Return (x, y) of the center of cell containing provided text 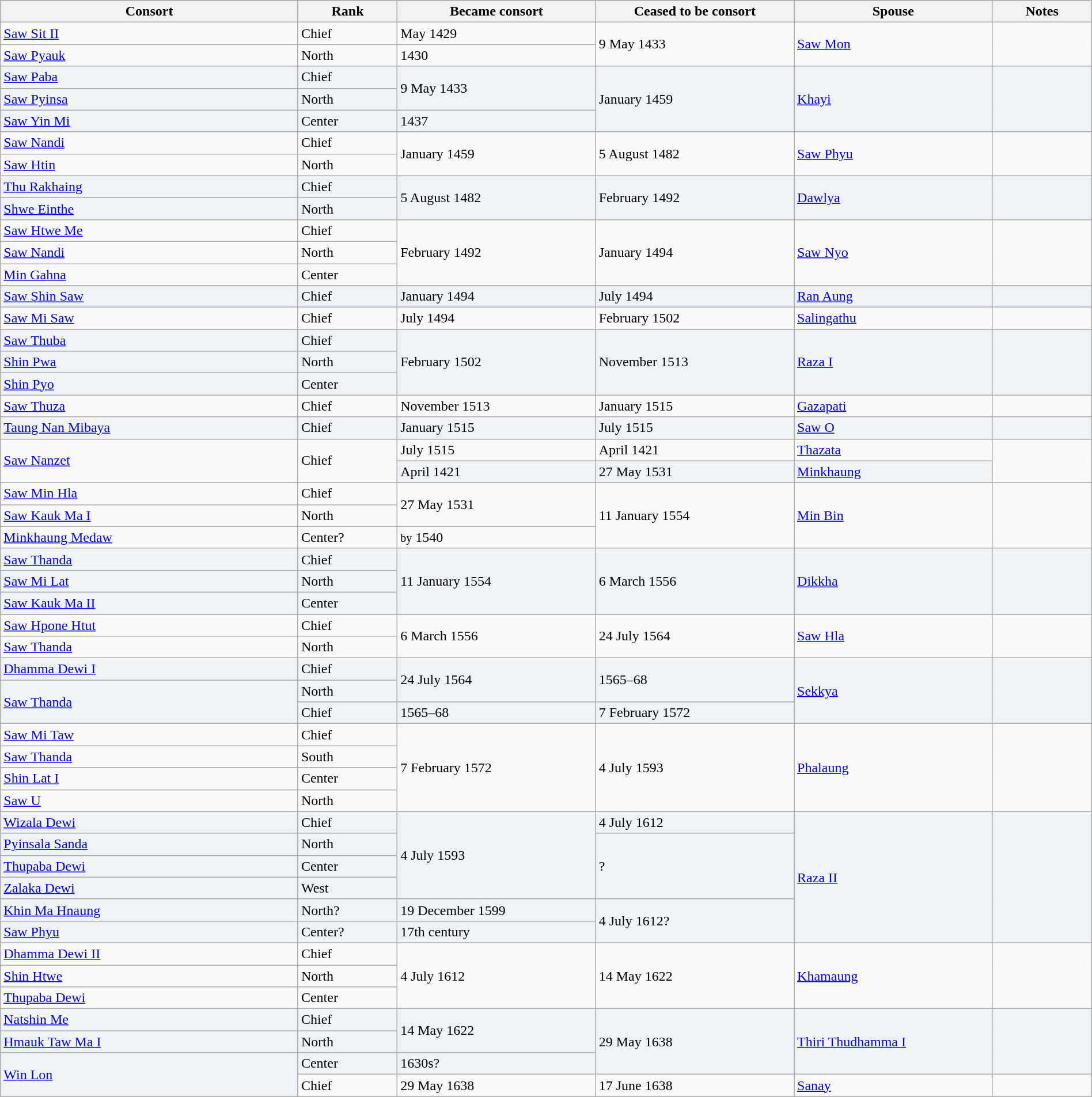
Saw Pyinsa (150, 99)
Saw Kauk Ma II (150, 603)
Shin Htwe (150, 976)
Rank (347, 12)
Notes (1042, 12)
Consort (150, 12)
Raza I (893, 362)
Minkhaung Medaw (150, 537)
17 June 1638 (695, 1085)
Gazapati (893, 406)
Shin Pyo (150, 384)
Phalaung (893, 768)
Saw Yin Mi (150, 121)
Ceased to be consort (695, 12)
Thazata (893, 450)
Dikkha (893, 581)
Saw U (150, 800)
Saw Mi Saw (150, 318)
Saw Hla (893, 636)
Min Gahna (150, 275)
Saw Min Hla (150, 494)
Wizala Dewi (150, 822)
Saw Hpone Htut (150, 625)
Spouse (893, 12)
? (695, 866)
Became consort (496, 12)
Dhamma Dewi I (150, 669)
Saw Kauk Ma I (150, 515)
North? (347, 910)
Saw Mi Lat (150, 581)
Shwe Einthe (150, 208)
West (347, 888)
Khamaung (893, 975)
Min Bin (893, 515)
Ran Aung (893, 297)
Salingathu (893, 318)
by 1540 (496, 537)
Saw Shin Saw (150, 297)
Hmauk Taw Ma I (150, 1042)
Win Lon (150, 1075)
Dhamma Dewi II (150, 954)
Taung Nan Mibaya (150, 428)
1630s? (496, 1064)
Saw Nyo (893, 252)
4 July 1612? (695, 921)
Saw Htin (150, 165)
Shin Lat I (150, 779)
Dawlya (893, 198)
Sanay (893, 1085)
Khayi (893, 99)
Saw Thuza (150, 406)
Saw Htwe Me (150, 230)
Saw Nanzet (150, 461)
Thu Rakhaing (150, 187)
Khin Ma Hnaung (150, 910)
Saw Mi Taw (150, 735)
Natshin Me (150, 1020)
Raza II (893, 877)
Saw Pyauk (150, 55)
Saw Thuba (150, 340)
Saw O (893, 428)
Shin Pwa (150, 362)
1437 (496, 121)
Zalaka Dewi (150, 888)
May 1429 (496, 33)
1430 (496, 55)
Saw Paba (150, 77)
Pyinsala Sanda (150, 844)
Sekkya (893, 691)
Saw Sit II (150, 33)
Saw Mon (893, 44)
17th century (496, 932)
Thiri Thudhamma I (893, 1042)
Minkhaung (893, 472)
19 December 1599 (496, 910)
South (347, 757)
